Extract the [X, Y] coordinate from the center of the cell holding the provided text.  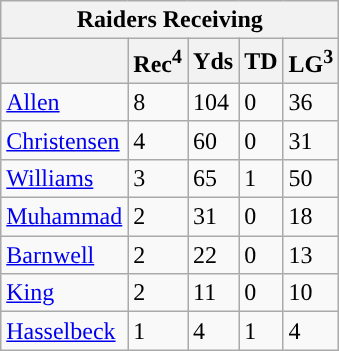
Rec4 [158, 62]
13 [311, 255]
22 [214, 255]
Hasselbeck [64, 331]
18 [311, 217]
11 [214, 293]
36 [311, 102]
104 [214, 102]
Raiders Receiving [170, 20]
Allen [64, 102]
TD [261, 62]
Yds [214, 62]
10 [311, 293]
60 [214, 140]
LG3 [311, 62]
8 [158, 102]
King [64, 293]
3 [158, 178]
Barnwell [64, 255]
65 [214, 178]
50 [311, 178]
Williams [64, 178]
Muhammad [64, 217]
Christensen [64, 140]
